Return [x, y] of the center of cell containing provided text 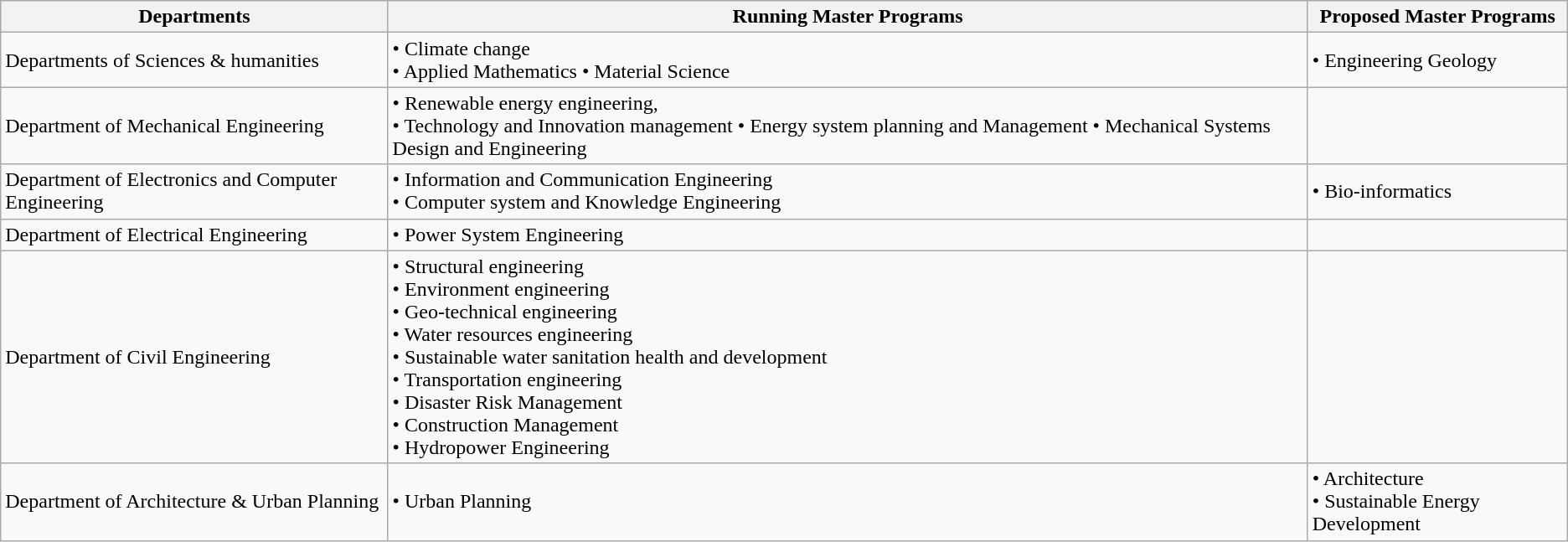
• Climate change• Applied Mathematics • Material Science [848, 60]
Proposed Master Programs [1437, 17]
Running Master Programs [848, 17]
• Engineering Geology [1437, 60]
Departments of Sciences & humanities [194, 60]
Department of Architecture & Urban Planning [194, 502]
• Bio-informatics [1437, 191]
Departments [194, 17]
Department of Electrical Engineering [194, 235]
• Power System Engineering [848, 235]
Department of Mechanical Engineering [194, 126]
Department of Electronics and Computer Engineering [194, 191]
• Architecture• Sustainable Energy Development [1437, 502]
• Information and Communication Engineering• Computer system and Knowledge Engineering [848, 191]
Department of Civil Engineering [194, 357]
• Urban Planning [848, 502]
